Pinpoint the cell where the given text exists, returning its [X, Y] midpoint coordinate. 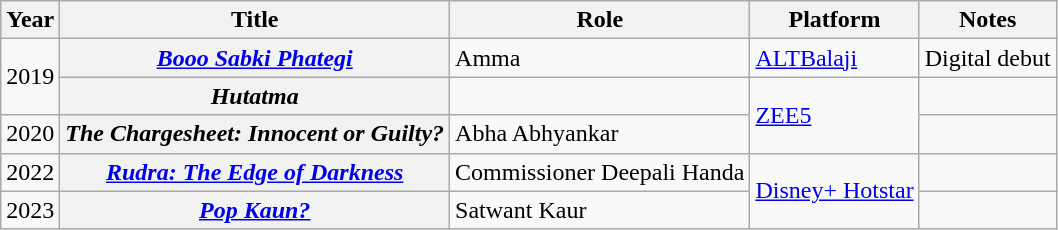
Role [600, 20]
Title [255, 20]
The Chargesheet: Innocent or Guilty? [255, 134]
Rudra: The Edge of Darkness [255, 172]
2022 [30, 172]
Satwant Kaur [600, 210]
Notes [988, 20]
2023 [30, 210]
Amma [600, 58]
Hutatma [255, 96]
Pop Kaun? [255, 210]
Booo Sabki Phategi [255, 58]
2019 [30, 77]
ALTBalaji [834, 58]
ZEE5 [834, 115]
2020 [30, 134]
Commissioner Deepali Handa [600, 172]
Disney+ Hotstar [834, 191]
Platform [834, 20]
Year [30, 20]
Digital debut [988, 58]
Abha Abhyankar [600, 134]
